Detect which cell encompasses the target text, then output its [x, y] center coordinate. 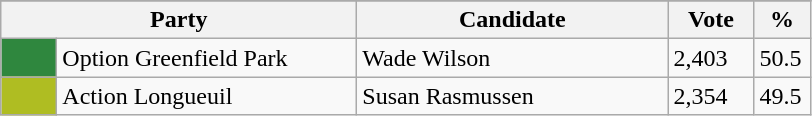
50.5 [782, 58]
2,403 [711, 58]
% [782, 20]
Option Greenfield Park [207, 58]
Vote [711, 20]
Candidate [512, 20]
Action Longueuil [207, 96]
Party [179, 20]
Susan Rasmussen [512, 96]
2,354 [711, 96]
Wade Wilson [512, 58]
49.5 [782, 96]
